Locate the cell with the specified text and output its (x, y) center coordinate. 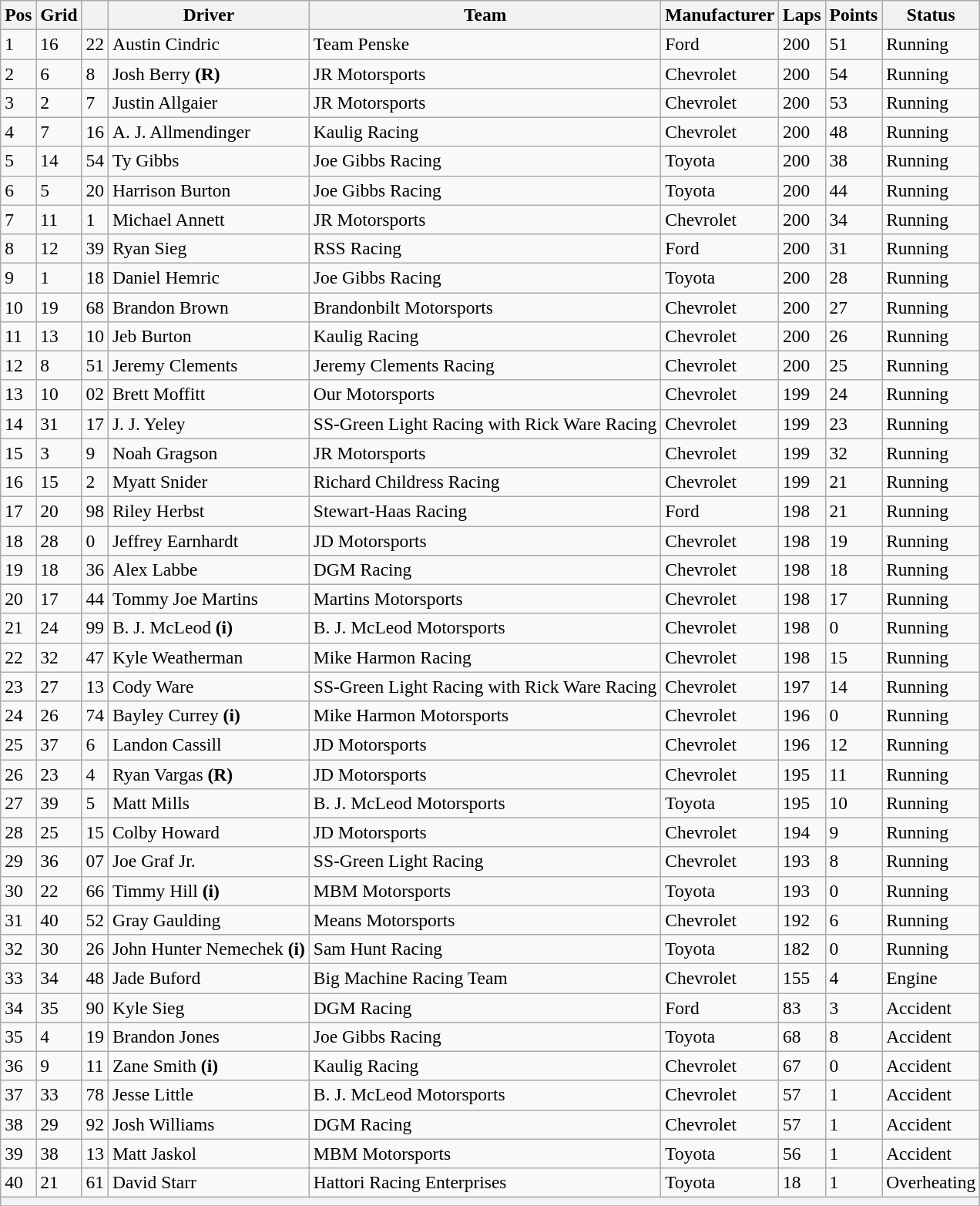
Myatt Snider (208, 482)
Matt Mills (208, 803)
RSS Racing (485, 248)
B. J. McLeod (i) (208, 628)
Brandonbilt Motorsports (485, 307)
Joe Graf Jr. (208, 862)
Team Penske (485, 44)
Zane Smith (i) (208, 1066)
52 (95, 920)
Bayley Currey (i) (208, 715)
Sam Hunt Racing (485, 949)
Jeb Burton (208, 336)
Justin Allgaier (208, 102)
Overheating (931, 1182)
Our Motorsports (485, 395)
78 (95, 1095)
67 (803, 1066)
Tommy Joe Martins (208, 599)
61 (95, 1182)
Ryan Sieg (208, 248)
David Starr (208, 1182)
66 (95, 891)
Engine (931, 978)
Laps (803, 15)
Team (485, 15)
Mike Harmon Motorsports (485, 715)
Means Motorsports (485, 920)
07 (95, 862)
155 (803, 978)
53 (854, 102)
A. J. Allmendinger (208, 132)
Martins Motorsports (485, 599)
Jesse Little (208, 1095)
Status (931, 15)
Josh Williams (208, 1124)
192 (803, 920)
197 (803, 687)
Daniel Hemric (208, 277)
Colby Howard (208, 832)
83 (803, 1007)
56 (803, 1154)
Landon Cassill (208, 744)
Jeremy Clements (208, 365)
John Hunter Nemechek (i) (208, 949)
02 (95, 395)
Timmy Hill (i) (208, 891)
47 (95, 657)
Hattori Racing Enterprises (485, 1182)
98 (95, 511)
Jeffrey Earnhardt (208, 540)
Ryan Vargas (R) (208, 774)
Mike Harmon Racing (485, 657)
Ty Gibbs (208, 161)
Gray Gaulding (208, 920)
SS-Green Light Racing (485, 862)
Alex Labbe (208, 569)
90 (95, 1007)
Brandon Jones (208, 1036)
99 (95, 628)
182 (803, 949)
Richard Childress Racing (485, 482)
Jeremy Clements Racing (485, 365)
Austin Cindric (208, 44)
Brandon Brown (208, 307)
194 (803, 832)
J. J. Yeley (208, 424)
Pos (18, 15)
Kyle Weatherman (208, 657)
Big Machine Racing Team (485, 978)
Driver (208, 15)
Grid (59, 15)
Manufacturer (720, 15)
Jade Buford (208, 978)
Harrison Burton (208, 190)
92 (95, 1124)
74 (95, 715)
Stewart-Haas Racing (485, 511)
Michael Annett (208, 220)
Kyle Sieg (208, 1007)
Brett Moffitt (208, 395)
Noah Gragson (208, 453)
Cody Ware (208, 687)
Matt Jaskol (208, 1154)
Points (854, 15)
Josh Berry (R) (208, 73)
Riley Herbst (208, 511)
